Capture the cell that displays the provided text and extract its (X, Y) central coordinate. 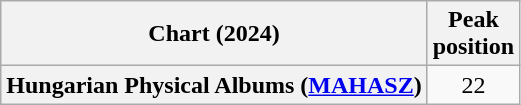
22 (473, 85)
Peakposition (473, 34)
Hungarian Physical Albums (MAHASZ) (214, 85)
Chart (2024) (214, 34)
